Detect which cell encompasses the target text, then output its (X, Y) center coordinate. 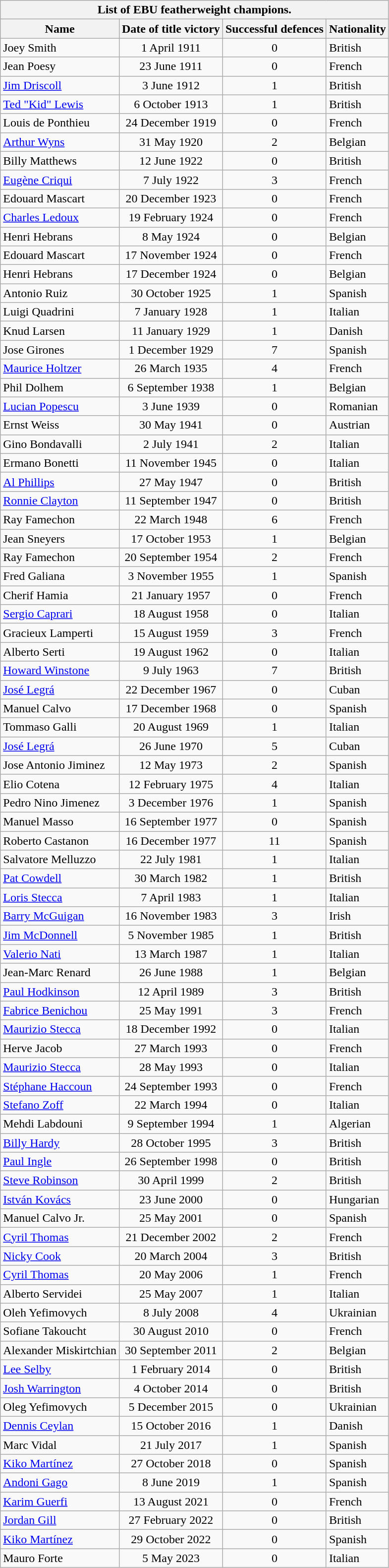
Joey Smith (60, 48)
Alberto Serti (60, 652)
30 September 2011 (170, 1350)
Steve Robinson (60, 1181)
Jordan Gill (60, 1520)
Ted "Kid" Lewis (60, 104)
Successful defences (275, 29)
20 May 2006 (170, 1275)
26 June 1970 (170, 746)
Alberto Servidei (60, 1294)
Gino Bondavalli (60, 444)
11 November 1945 (170, 463)
24 December 1919 (170, 123)
16 December 1977 (170, 841)
Fabrice Benichou (60, 1010)
Austrian (357, 425)
Billy Hardy (60, 1142)
Name (60, 29)
17 October 1953 (170, 538)
26 June 1988 (170, 973)
Jose Girones (60, 350)
Phil Dolhem (60, 387)
25 May 2001 (170, 1218)
Date of title victory (170, 29)
17 December 1924 (170, 274)
17 November 1924 (170, 255)
27 March 1993 (170, 1048)
27 February 2022 (170, 1520)
30 August 2010 (170, 1331)
Pedro Nino Jimenez (60, 803)
Cherif Hamia (60, 595)
7 July 1922 (170, 180)
Roberto Castanon (60, 841)
20 August 1969 (170, 727)
9 September 1994 (170, 1124)
30 May 1941 (170, 425)
6 September 1938 (170, 387)
István Kovács (60, 1199)
20 September 1954 (170, 558)
21 December 2002 (170, 1237)
15 October 2016 (170, 1426)
Maurice Holtzer (60, 369)
11 September 1947 (170, 501)
22 December 1967 (170, 690)
8 July 2008 (170, 1313)
9 July 1963 (170, 671)
13 March 1987 (170, 954)
5 December 2015 (170, 1407)
30 October 1925 (170, 293)
3 June 1912 (170, 85)
Manuel Calvo Jr. (60, 1218)
Gracieux Lamperti (60, 633)
12 May 1973 (170, 765)
16 September 1977 (170, 821)
Ronnie Clayton (60, 501)
15 August 1959 (170, 633)
Salvatore Melluzzo (60, 860)
Jean Sneyers (60, 538)
Billy Matthews (60, 161)
26 September 1998 (170, 1162)
27 October 2018 (170, 1464)
Paul Hodkinson (60, 992)
22 March 1948 (170, 519)
Lucian Popescu (60, 406)
Arthur Wyns (60, 142)
Jean-Marc Renard (60, 973)
Jim McDonnell (60, 935)
Charles Ledoux (60, 217)
12 February 1975 (170, 784)
Pat Cowdell (60, 878)
Herve Jacob (60, 1048)
20 March 2004 (170, 1256)
Oleg Yefimovych (60, 1407)
12 June 1922 (170, 161)
Mehdi Labdouni (60, 1124)
Sofiane Takoucht (60, 1331)
27 May 1947 (170, 482)
Andoni Gago (60, 1483)
13 August 2021 (170, 1502)
Jose Antonio Jiminez (60, 765)
1 December 1929 (170, 350)
Algerian (357, 1124)
Jean Poesy (60, 66)
Nicky Cook (60, 1256)
Dennis Ceylan (60, 1426)
29 October 2022 (170, 1539)
Karim Guerfi (60, 1502)
5 (275, 746)
25 May 2007 (170, 1294)
17 December 1968 (170, 708)
5 November 1985 (170, 935)
19 February 1924 (170, 217)
20 December 1923 (170, 198)
Oleh Yefimovych (60, 1313)
5 May 2023 (170, 1558)
30 March 1982 (170, 878)
18 August 1958 (170, 614)
Marc Vidal (60, 1445)
28 October 1995 (170, 1142)
Fred Galiana (60, 576)
25 May 1991 (170, 1010)
24 September 1993 (170, 1086)
4 October 2014 (170, 1388)
8 May 1924 (170, 237)
Hungarian (357, 1199)
28 May 1993 (170, 1067)
1 April 1911 (170, 48)
Stéphane Haccoun (60, 1086)
16 November 1983 (170, 916)
12 April 1989 (170, 992)
Loris Stecca (60, 897)
23 June 1911 (170, 66)
6 October 1913 (170, 104)
Luigi Quadrini (60, 312)
Tommaso Galli (60, 727)
Eugène Criqui (60, 180)
3 June 1939 (170, 406)
22 March 1994 (170, 1105)
18 December 1992 (170, 1029)
Alexander Miskirtchian (60, 1350)
Valerio Nati (60, 954)
Louis de Ponthieu (60, 123)
11 (275, 841)
7 January 1928 (170, 312)
Irish (357, 916)
Josh Warrington (60, 1388)
3 November 1955 (170, 576)
7 April 1983 (170, 897)
Knud Larsen (60, 331)
Jim Driscoll (60, 85)
Antonio Ruiz (60, 293)
21 January 1957 (170, 595)
22 July 1981 (170, 860)
26 March 1935 (170, 369)
8 June 2019 (170, 1483)
Manuel Masso (60, 821)
Elio Cotena (60, 784)
Ernst Weiss (60, 425)
19 August 1962 (170, 652)
2 July 1941 (170, 444)
Mauro Forte (60, 1558)
6 (275, 519)
3 December 1976 (170, 803)
Stefano Zoff (60, 1105)
Paul Ingle (60, 1162)
11 January 1929 (170, 331)
1 February 2014 (170, 1369)
List of EBU featherweight champions. (194, 10)
21 July 2017 (170, 1445)
Manuel Calvo (60, 708)
Ermano Bonetti (60, 463)
Sergio Caprari (60, 614)
Nationality (357, 29)
Barry McGuigan (60, 916)
30 April 1999 (170, 1181)
Lee Selby (60, 1369)
Al Phillips (60, 482)
31 May 1920 (170, 142)
Romanian (357, 406)
23 June 2000 (170, 1199)
Howard Winstone (60, 671)
